Output the (x, y) coordinate of the center of the cell containing the given text.  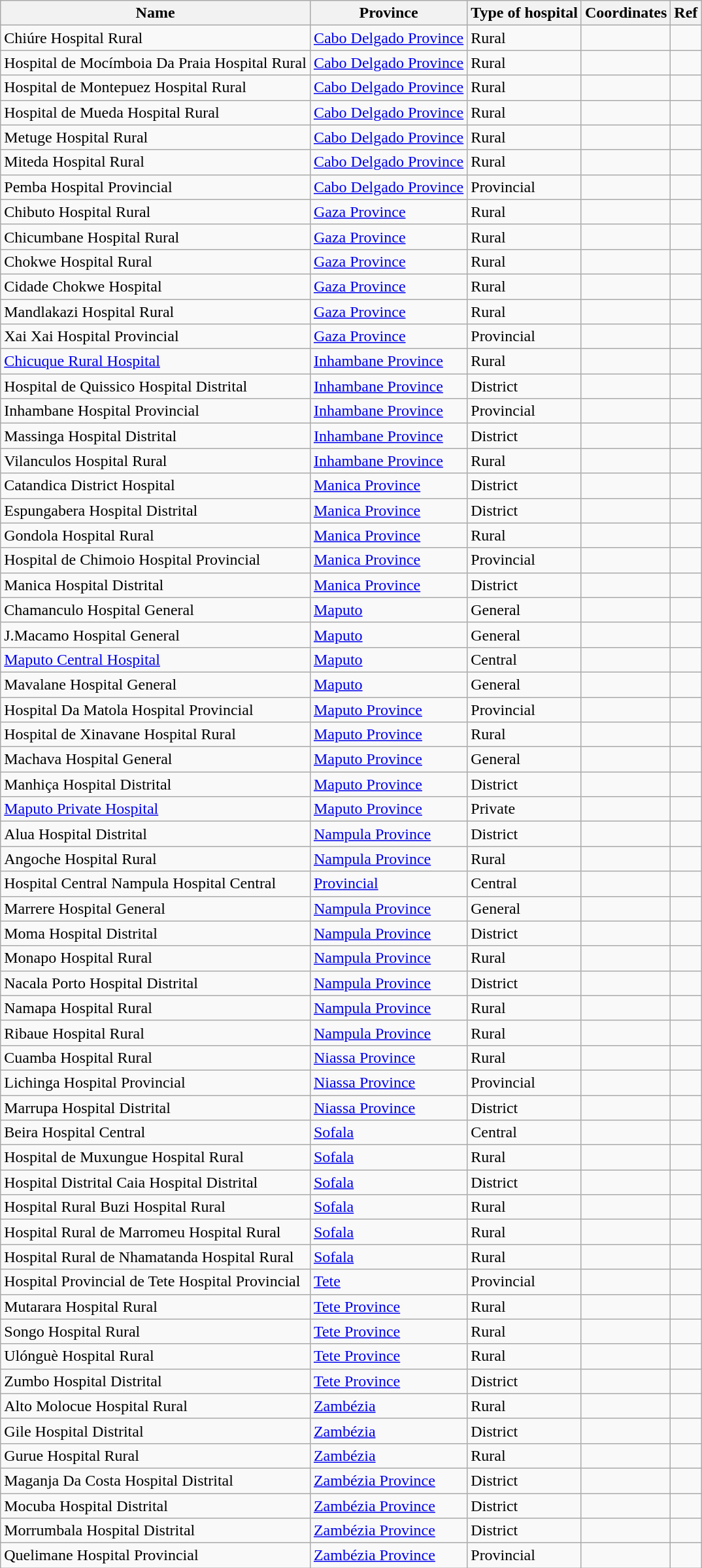
Metuge Hospital Rural (156, 137)
Manhiça Hospital Distrital (156, 784)
J.Macamo Hospital General (156, 635)
Coordinates (626, 13)
Province (388, 13)
Marrupa Hospital Distrital (156, 1108)
Hospital de Muxungue Hospital Rural (156, 1158)
Hospital de Mocímboia Da Praia Hospital Rural (156, 63)
Chicumbane Hospital Rural (156, 237)
Alto Molocue Hospital Rural (156, 1406)
Hospital Rural Buzi Hospital Rural (156, 1207)
Xai Xai Hospital Provincial (156, 337)
Gile Hospital Distrital (156, 1431)
Name (156, 13)
Gondola Hospital Rural (156, 535)
Moma Hospital Distrital (156, 933)
Mocuba Hospital Distrital (156, 1505)
Lichinga Hospital Provincial (156, 1082)
Quelimane Hospital Provincial (156, 1556)
Hospital Distrital Caia Hospital Distrital (156, 1182)
Hospital de Xinavane Hospital Rural (156, 735)
Machava Hospital General (156, 759)
Cidade Chokwe Hospital (156, 286)
Cuamba Hospital Rural (156, 1058)
Ulónguè Hospital Rural (156, 1356)
Marrere Hospital General (156, 909)
Hospital de Chimoio Hospital Provincial (156, 560)
Ref (686, 13)
Mutarara Hospital Rural (156, 1307)
Type of hospital (524, 13)
Hospital Da Matola Hospital Provincial (156, 709)
Hospital Rural de Nhamatanda Hospital Rural (156, 1257)
Chiúre Hospital Rural (156, 38)
Tete (388, 1282)
Hospital Provincial de Tete Hospital Provincial (156, 1282)
Miteda Hospital Rural (156, 162)
Mandlakazi Hospital Rural (156, 312)
Songo Hospital Rural (156, 1331)
Vilanculos Hospital Rural (156, 461)
Chokwe Hospital Rural (156, 261)
Manica Hospital Distrital (156, 585)
Mavalane Hospital General (156, 684)
Pemba Hospital Provincial (156, 187)
Nacala Porto Hospital Distrital (156, 983)
Hospital de Montepuez Hospital Rural (156, 88)
Hospital de Mueda Hospital Rural (156, 112)
Chicuque Rural Hospital (156, 361)
Maputo Central Hospital (156, 659)
Morrumbala Hospital Distrital (156, 1531)
Chibuto Hospital Rural (156, 212)
Namapa Hospital Rural (156, 1008)
Hospital Central Nampula Hospital Central (156, 884)
Massinga Hospital Distrital (156, 436)
Private (524, 809)
Hospital de Quissico Hospital Distrital (156, 386)
Inhambane Hospital Provincial (156, 411)
Catandica District Hospital (156, 486)
Monapo Hospital Rural (156, 958)
Ribaue Hospital Rural (156, 1033)
Espungabera Hospital Distrital (156, 510)
Angoche Hospital Rural (156, 859)
Alua Hospital Distrital (156, 834)
Chamanculo Hospital General (156, 610)
Gurue Hospital Rural (156, 1456)
Maputo Private Hospital (156, 809)
Beira Hospital Central (156, 1133)
Zumbo Hospital Distrital (156, 1381)
Maganja Da Costa Hospital Distrital (156, 1480)
Hospital Rural de Marromeu Hospital Rural (156, 1232)
